Detect which cell encompasses the target text, then output its [x, y] center coordinate. 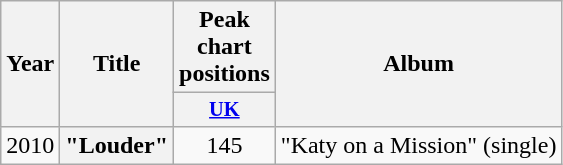
Peak chart positions [225, 47]
Title [117, 64]
"Katy on a Mission" (single) [418, 145]
2010 [30, 145]
UK [225, 110]
145 [225, 145]
"Louder" [117, 145]
Year [30, 64]
Album [418, 64]
